Output the [x, y] coordinate of the center of the cell containing the given text.  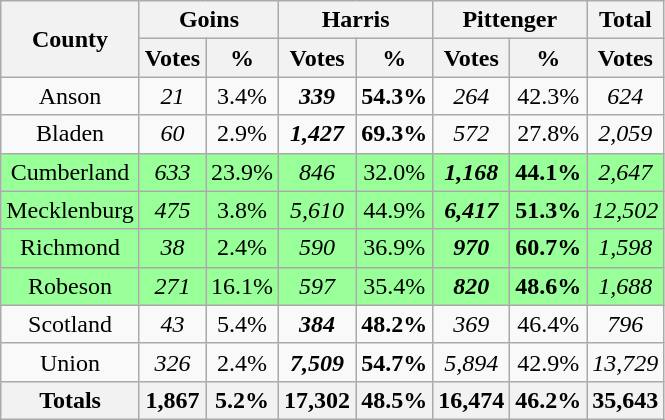
5.4% [242, 324]
Scotland [70, 324]
326 [172, 362]
339 [318, 96]
69.3% [394, 134]
60 [172, 134]
2.9% [242, 134]
Robeson [70, 286]
Harris [356, 20]
1,688 [626, 286]
1,427 [318, 134]
Goins [208, 20]
21 [172, 96]
1,168 [472, 172]
624 [626, 96]
46.4% [548, 324]
Mecklenburg [70, 210]
16.1% [242, 286]
820 [472, 286]
Richmond [70, 248]
Total [626, 20]
3.8% [242, 210]
590 [318, 248]
5.2% [242, 400]
12,502 [626, 210]
846 [318, 172]
1,867 [172, 400]
572 [472, 134]
46.2% [548, 400]
51.3% [548, 210]
Pittenger [510, 20]
5,610 [318, 210]
597 [318, 286]
Union [70, 362]
384 [318, 324]
35.4% [394, 286]
44.9% [394, 210]
5,894 [472, 362]
38 [172, 248]
35,643 [626, 400]
48.6% [548, 286]
Cumberland [70, 172]
475 [172, 210]
264 [472, 96]
13,729 [626, 362]
County [70, 39]
48.5% [394, 400]
44.1% [548, 172]
Anson [70, 96]
60.7% [548, 248]
27.8% [548, 134]
32.0% [394, 172]
36.9% [394, 248]
970 [472, 248]
271 [172, 286]
2,059 [626, 134]
7,509 [318, 362]
Totals [70, 400]
17,302 [318, 400]
2,647 [626, 172]
23.9% [242, 172]
3.4% [242, 96]
796 [626, 324]
48.2% [394, 324]
Bladen [70, 134]
6,417 [472, 210]
54.7% [394, 362]
369 [472, 324]
16,474 [472, 400]
43 [172, 324]
54.3% [394, 96]
42.3% [548, 96]
1,598 [626, 248]
42.9% [548, 362]
633 [172, 172]
